Determine the (X, Y) coordinate at the center of the cell enclosing the given text.  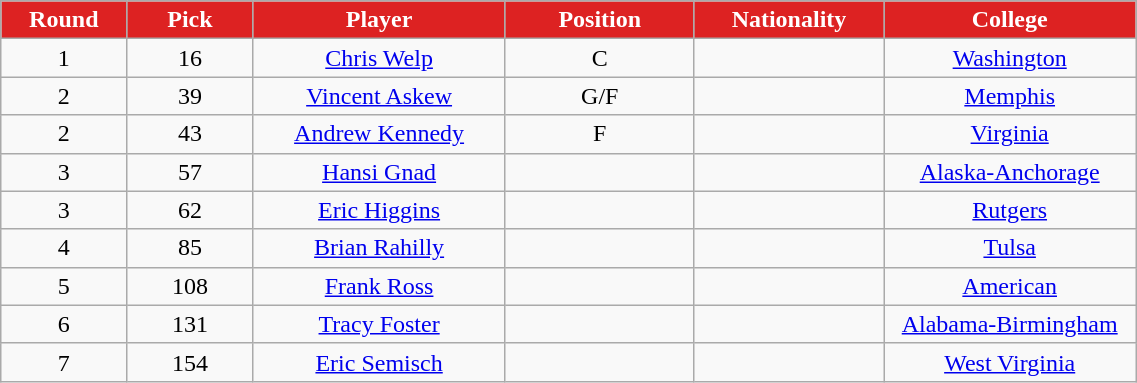
Player (379, 20)
6 (64, 324)
American (1010, 286)
Tulsa (1010, 248)
Alabama-Birmingham (1010, 324)
College (1010, 20)
Washington (1010, 58)
Tracy Foster (379, 324)
154 (190, 362)
108 (190, 286)
Round (64, 20)
Position (600, 20)
85 (190, 248)
16 (190, 58)
Hansi Gnad (379, 172)
Pick (190, 20)
Nationality (788, 20)
Chris Welp (379, 58)
Eric Semisch (379, 362)
C (600, 58)
62 (190, 210)
1 (64, 58)
Brian Rahilly (379, 248)
Alaska-Anchorage (1010, 172)
39 (190, 96)
7 (64, 362)
Rutgers (1010, 210)
G/F (600, 96)
57 (190, 172)
4 (64, 248)
Andrew Kennedy (379, 134)
131 (190, 324)
F (600, 134)
Eric Higgins (379, 210)
Vincent Askew (379, 96)
Virginia (1010, 134)
Frank Ross (379, 286)
43 (190, 134)
Memphis (1010, 96)
West Virginia (1010, 362)
5 (64, 286)
